Provide the (X, Y) coordinate of the cell's center where the given text is located.  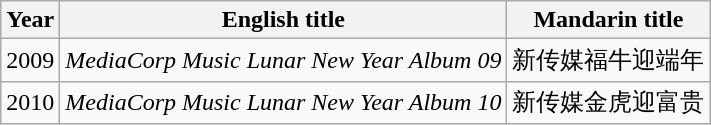
Mandarin title (608, 20)
新传媒福牛迎端年 (608, 60)
2010 (30, 102)
2009 (30, 60)
English title (284, 20)
Year (30, 20)
新传媒金虎迎富贵 (608, 102)
MediaCorp Music Lunar New Year Album 10 (284, 102)
MediaCorp Music Lunar New Year Album 09 (284, 60)
